Return (X, Y) of the center of cell containing provided text 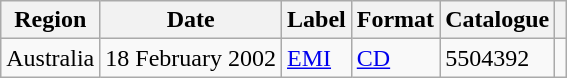
Format (395, 20)
Label (317, 20)
EMI (317, 58)
5504392 (498, 58)
Date (191, 20)
Australia (50, 58)
18 February 2002 (191, 58)
Catalogue (498, 20)
CD (395, 58)
Region (50, 20)
